Pinpoint the cell where the given text exists, returning its (x, y) midpoint coordinate. 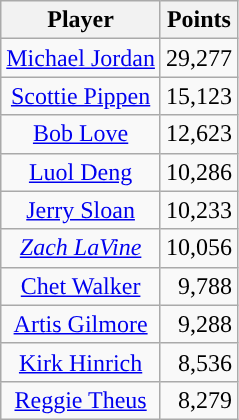
10,286 (198, 172)
12,623 (198, 134)
Bob Love (81, 134)
Scottie Pippen (81, 96)
Jerry Sloan (81, 210)
8,536 (198, 362)
Zach LaVine (81, 248)
Michael Jordan (81, 58)
9,788 (198, 286)
Artis Gilmore (81, 324)
Luol Deng (81, 172)
15,123 (198, 96)
Player (81, 20)
10,233 (198, 210)
Chet Walker (81, 286)
10,056 (198, 248)
Kirk Hinrich (81, 362)
29,277 (198, 58)
8,279 (198, 400)
Points (198, 20)
Reggie Theus (81, 400)
9,288 (198, 324)
